Provide the (x, y) coordinate of the cell's center where the given text is located.  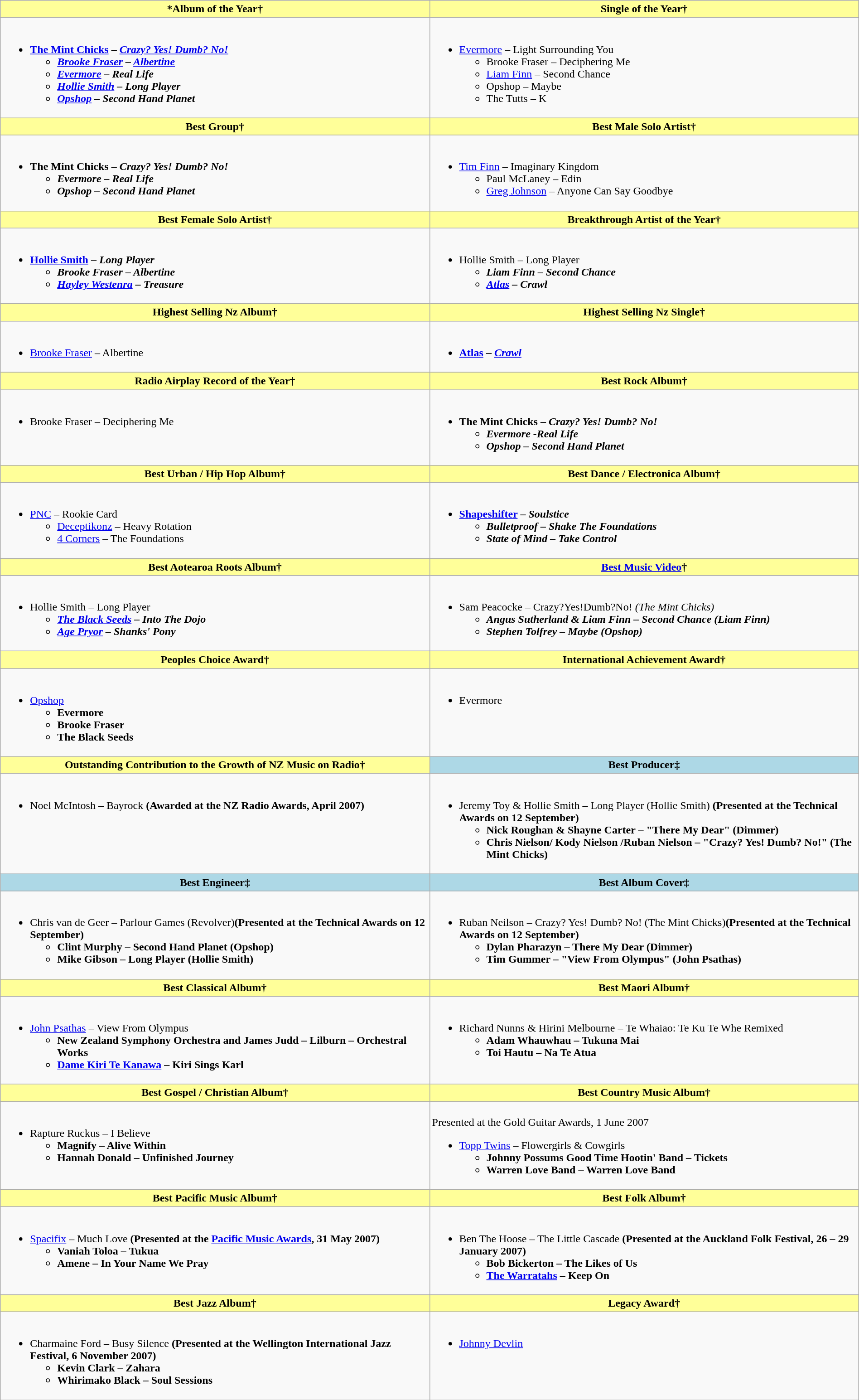
Peoples Choice Award† (215, 660)
Sam Peacocke – Crazy?Yes!Dumb?No! (The Mint Chicks)Angus Sutherland & Liam Finn – Second Chance (Liam Finn)Stephen Tolfrey – Maybe (Opshop) (644, 614)
Best Engineer‡ (215, 882)
Highest Selling Nz Single† (644, 312)
Best Gospel / Christian Album† (215, 1093)
OpshopEvermoreBrooke FraserThe Black Seeds (215, 712)
Best Female Solo Artist† (215, 219)
Best Aotearoa Roots Album† (215, 567)
The Mint Chicks – Crazy? Yes! Dumb? No!Brooke Fraser – AlbertineEvermore – Real LifeHollie Smith – Long PlayerOpshop – Second Hand Planet (215, 68)
Best Male Solo Artist† (644, 126)
Noel McIntosh – Bayrock (Awarded at the NZ Radio Awards, April 2007) (215, 824)
Rapture Ruckus – I BelieveMagnify – Alive WithinHannah Donald – Unfinished Journey (215, 1145)
The Mint Chicks – Crazy? Yes! Dumb? No!Evermore -Real LifeOpshop – Second Hand Planet (644, 427)
Best Maori Album† (644, 988)
Legacy Award† (644, 1303)
Best Rock Album† (644, 381)
Best Dance / Electronica Album† (644, 474)
Best Group† (215, 126)
Best Country Music Album† (644, 1093)
International Achievement Award† (644, 660)
Richard Nunns & Hirini Melbourne – Te Whaiao: Te Ku Te Whe Remixed Adam Whauwhau – Tukuna MaiToi Hautu – Na Te Atua (644, 1040)
Radio Airplay Record of the Year† (215, 381)
Brooke Fraser – Albertine (215, 346)
Breakthrough Artist of the Year† (644, 219)
Johnny Devlin (644, 1356)
Best Music Video† (644, 567)
Hollie Smith – Long PlayerThe Black Seeds – Into The DojoAge Pryor – Shanks' Pony (215, 614)
Best Pacific Music Album† (215, 1198)
Best Folk Album† (644, 1198)
Best Urban / Hip Hop Album† (215, 474)
Highest Selling Nz Album† (215, 312)
Best Jazz Album† (215, 1303)
Spacifix – Much Love (Presented at the Pacific Music Awards, 31 May 2007)Vaniah Toloa – TukuaAmene – In Your Name We Pray (215, 1250)
Best Album Cover‡ (644, 882)
The Mint Chicks – Crazy? Yes! Dumb? No!Evermore – Real LifeOpshop – Second Hand Planet (215, 173)
John Psathas – View From OlympusNew Zealand Symphony Orchestra and James Judd – Lilburn – Orchestral WorksDame Kiri Te Kanawa – Kiri Sings Karl (215, 1040)
Outstanding Contribution to the Growth of NZ Music on Radio† (215, 765)
Hollie Smith – Long PlayerBrooke Fraser – AlbertineHayley Westenra – Treasure (215, 266)
*Album of the Year† (215, 9)
PNC – Rookie CardDeceptikonz – Heavy Rotation4 Corners – The Foundations (215, 520)
Shapeshifter – SoulsticeBulletproof – Shake The FoundationsState of Mind – Take Control (644, 520)
Brooke Fraser – Deciphering Me (215, 427)
Atlas – Crawl (644, 346)
Single of the Year† (644, 9)
Evermore (644, 712)
Hollie Smith – Long PlayerLiam Finn – Second ChanceAtlas – Crawl (644, 266)
Best Producer‡ (644, 765)
Best Classical Album† (215, 988)
Tim Finn – Imaginary KingdomPaul McLaney – EdinGreg Johnson – Anyone Can Say Goodbye (644, 173)
Evermore – Light Surrounding YouBrooke Fraser – Deciphering MeLiam Finn – Second ChanceOpshop – MaybeThe Tutts – K (644, 68)
